Return (X, Y) of the center of cell containing provided text 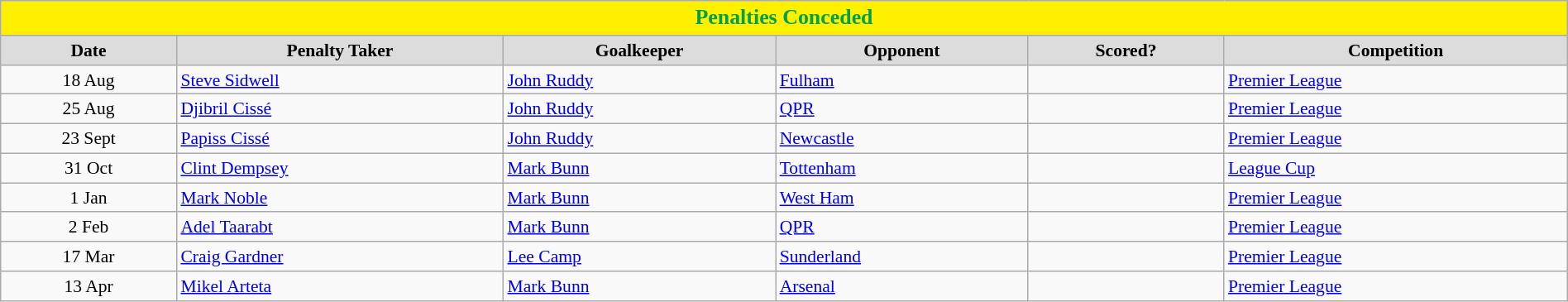
Steve Sidwell (339, 80)
Opponent (901, 50)
23 Sept (89, 139)
Goalkeeper (638, 50)
Arsenal (901, 286)
Clint Dempsey (339, 169)
Papiss Cissé (339, 139)
Fulham (901, 80)
Competition (1396, 50)
Sunderland (901, 256)
18 Aug (89, 80)
Tottenham (901, 169)
Craig Gardner (339, 256)
25 Aug (89, 109)
Newcastle (901, 139)
Scored? (1126, 50)
Penalty Taker (339, 50)
Penalties Conceded (784, 18)
West Ham (901, 198)
Date (89, 50)
1 Jan (89, 198)
2 Feb (89, 228)
Adel Taarabt (339, 228)
Mikel Arteta (339, 286)
League Cup (1396, 169)
Djibril Cissé (339, 109)
Mark Noble (339, 198)
17 Mar (89, 256)
31 Oct (89, 169)
13 Apr (89, 286)
Lee Camp (638, 256)
